Determine the (x, y) coordinate at the center of the cell enclosing the given text.  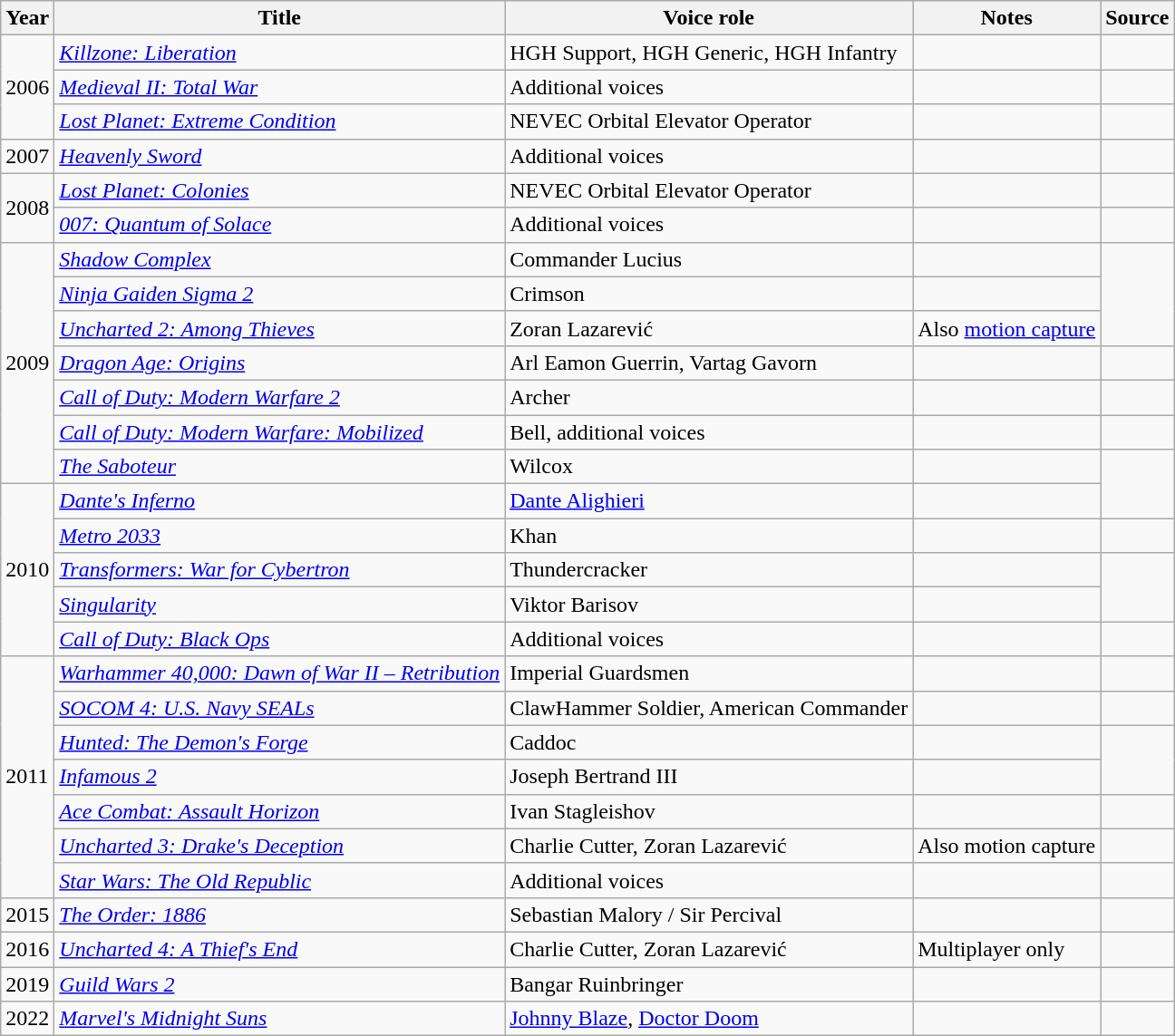
Dante's Inferno (279, 501)
2015 (27, 915)
Ninja Gaiden Sigma 2 (279, 294)
HGH Support, HGH Generic, HGH Infantry (709, 53)
Zoran Lazarević (709, 328)
Transformers: War for Cybertron (279, 570)
Uncharted 4: A Thief's End (279, 949)
Lost Planet: Extreme Condition (279, 121)
2009 (27, 363)
2011 (27, 777)
Medieval II: Total War (279, 87)
The Saboteur (279, 467)
2008 (27, 208)
Star Wars: The Old Republic (279, 880)
Dante Alighieri (709, 501)
Shadow Complex (279, 259)
Singularity (279, 605)
Ace Combat: Assault Horizon (279, 811)
Thundercracker (709, 570)
2010 (27, 570)
Imperial Guardsmen (709, 673)
Metro 2033 (279, 536)
Heavenly Sword (279, 156)
Multiplayer only (1006, 949)
Infamous 2 (279, 777)
Caddoc (709, 742)
Guild Wars 2 (279, 983)
Commander Lucius (709, 259)
Call of Duty: Black Ops (279, 639)
Wilcox (709, 467)
Source (1137, 18)
2016 (27, 949)
Uncharted 2: Among Thieves (279, 328)
Ivan Stagleishov (709, 811)
Arl Eamon Guerrin, Vartag Gavorn (709, 363)
Marvel's Midnight Suns (279, 1019)
2022 (27, 1019)
Khan (709, 536)
Hunted: The Demon's Forge (279, 742)
Uncharted 3: Drake's Deception (279, 846)
2006 (27, 87)
Call of Duty: Modern Warfare: Mobilized (279, 432)
Killzone: Liberation (279, 53)
2007 (27, 156)
Sebastian Malory / Sir Percival (709, 915)
007: Quantum of Solace (279, 225)
Call of Duty: Modern Warfare 2 (279, 397)
SOCOM 4: U.S. Navy SEALs (279, 708)
2019 (27, 983)
Bangar Ruinbringer (709, 983)
Title (279, 18)
Notes (1006, 18)
Warhammer 40,000: Dawn of War II – Retribution (279, 673)
Johnny Blaze, Doctor Doom (709, 1019)
Archer (709, 397)
The Order: 1886 (279, 915)
ClawHammer Soldier, American Commander (709, 708)
Lost Planet: Colonies (279, 190)
Viktor Barisov (709, 605)
Crimson (709, 294)
Voice role (709, 18)
Dragon Age: Origins (279, 363)
Year (27, 18)
Joseph Bertrand III (709, 777)
Bell, additional voices (709, 432)
